Return the [X, Y] coordinate for the center point of the cell that contains the specified text.  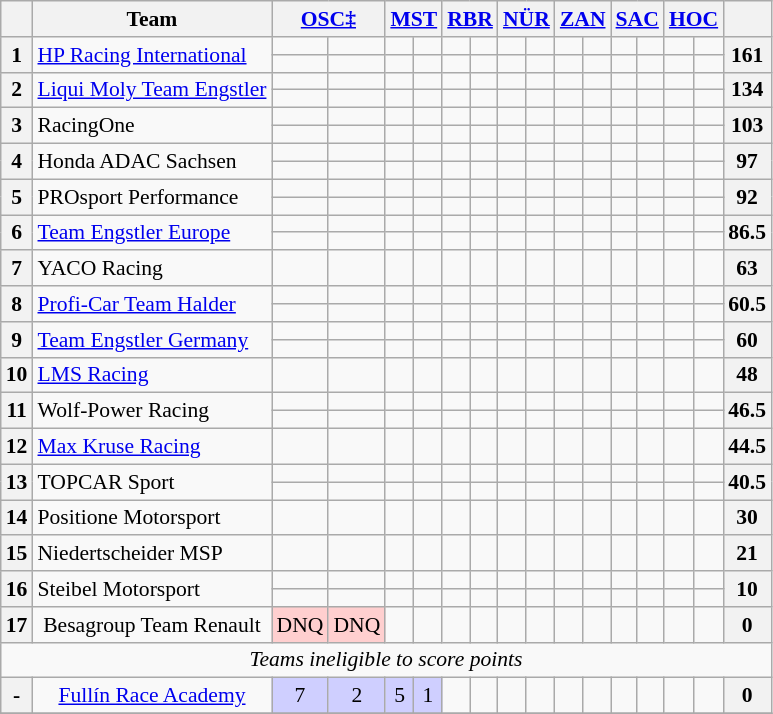
40.5 [747, 482]
161 [747, 55]
103 [747, 126]
ZAN [583, 19]
13 [17, 482]
RBR [470, 19]
HOC [694, 19]
16 [17, 589]
PROsport Performance [152, 197]
63 [747, 269]
RacingOne [152, 126]
Max Kruse Racing [152, 447]
44.5 [747, 447]
OSC‡ [329, 19]
Fullín Race Academy [152, 696]
30 [747, 518]
97 [747, 162]
8 [17, 304]
Steibel Motorsport [152, 589]
HP Racing International [152, 55]
60.5 [747, 304]
Honda ADAC Sachsen [152, 162]
21 [747, 554]
Team Engstler Europe [152, 233]
4 [17, 162]
Besagroup Team Renault [152, 625]
46.5 [747, 411]
11 [17, 411]
Positione Motorsport [152, 518]
SAC [638, 19]
Liqui Moly Team Engstler [152, 90]
48 [747, 375]
TOPCAR Sport [152, 482]
LMS Racing [152, 375]
14 [17, 518]
Profi-Car Team Halder [152, 304]
Niedertscheider MSP [152, 554]
86.5 [747, 233]
12 [17, 447]
60 [747, 340]
9 [17, 340]
134 [747, 90]
6 [17, 233]
92 [747, 197]
YACO Racing [152, 269]
Wolf-Power Racing [152, 411]
3 [17, 126]
Team [152, 19]
Teams ineligible to score points [386, 660]
MST [414, 19]
- [17, 696]
NÜR [526, 19]
15 [17, 554]
Team Engstler Germany [152, 340]
17 [17, 625]
